Return (X, Y) of the center of cell containing provided text 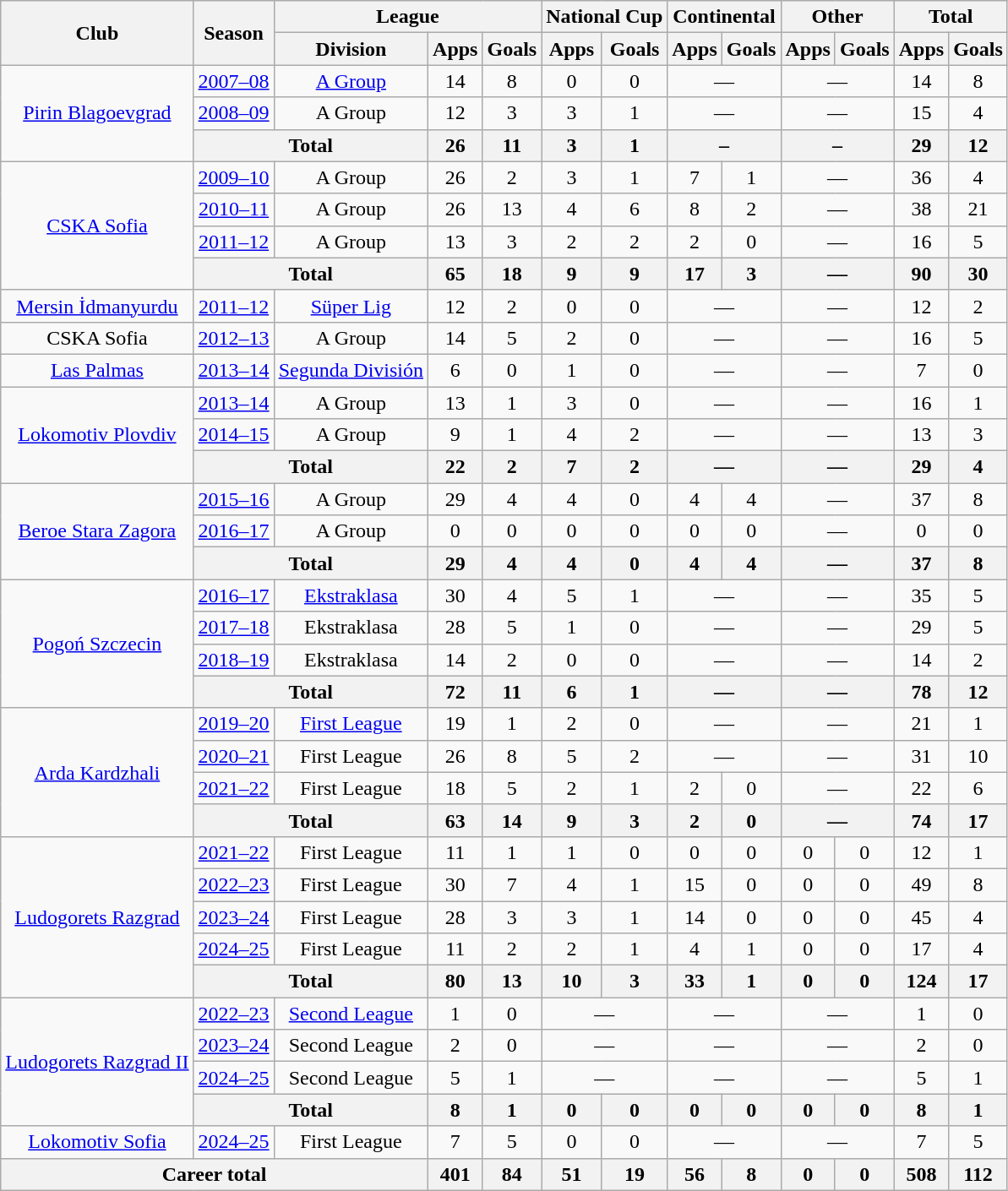
401 (455, 1174)
2015–16 (233, 499)
49 (921, 884)
45 (921, 916)
2007–08 (233, 81)
Beroe Stara Zagora (97, 531)
35 (921, 595)
2009–10 (233, 177)
508 (921, 1174)
56 (695, 1174)
2010–11 (233, 209)
90 (921, 274)
Las Palmas (97, 370)
Pogoń Szczecin (97, 644)
36 (921, 177)
112 (978, 1174)
Division (351, 49)
Pirin Blagoevgrad (97, 113)
Ludogorets Razgrad (97, 916)
Other (837, 17)
Ludogorets Razgrad II (97, 1062)
Arda Kardzhali (97, 772)
2008–09 (233, 113)
65 (455, 274)
Lokomotiv Sofia (97, 1142)
2017–18 (233, 628)
33 (695, 982)
2014–15 (233, 435)
2018–19 (233, 660)
74 (921, 820)
Club (97, 33)
Lokomotiv Plovdiv (97, 435)
2020–21 (233, 756)
Career total (215, 1174)
National Cup (605, 17)
League (407, 17)
84 (512, 1174)
2012–13 (233, 338)
2019–20 (233, 724)
80 (455, 982)
Mersin İdmanyurdu (97, 306)
72 (455, 692)
Süper Lig (351, 306)
63 (455, 820)
124 (921, 982)
78 (921, 692)
38 (921, 209)
51 (572, 1174)
Segunda División (351, 370)
Continental (724, 17)
Season (233, 33)
31 (921, 756)
